Return the (x, y) coordinate for the center point of the cell that contains the specified text.  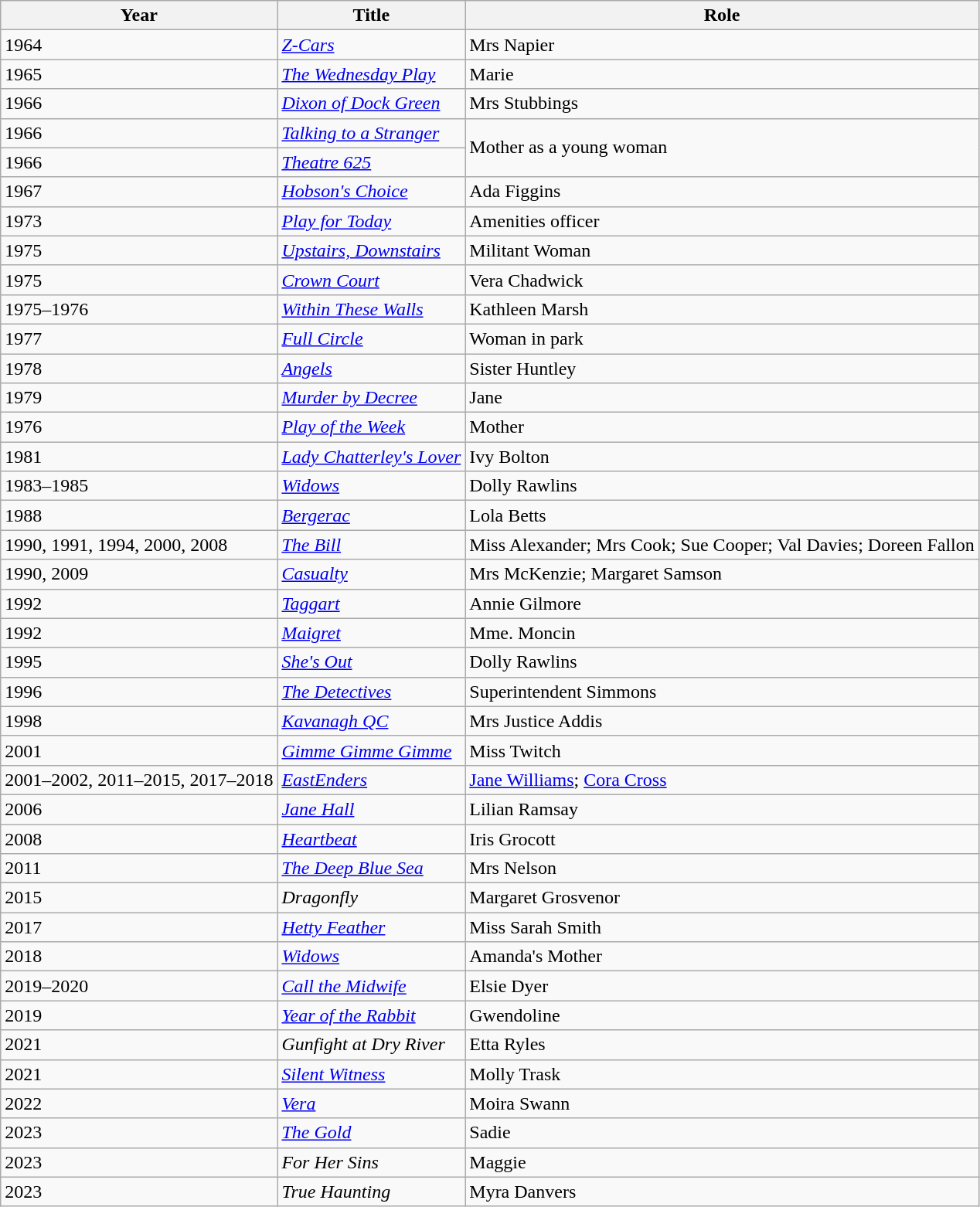
Mother (722, 427)
Crown Court (371, 280)
Mme. Moncin (722, 633)
1979 (139, 398)
2019–2020 (139, 986)
Sadie (722, 1133)
1977 (139, 338)
Myra Danvers (722, 1192)
Sister Huntley (722, 369)
Marie (722, 74)
Miss Sarah Smith (722, 927)
Call the Midwife (371, 986)
2011 (139, 869)
Moira Swann (722, 1103)
2018 (139, 957)
1965 (139, 74)
1976 (139, 427)
Angels (371, 369)
Dixon of Dock Green (371, 104)
Within These Walls (371, 309)
Bergerac (371, 515)
She's Out (371, 662)
Mrs Napier (722, 45)
Mrs McKenzie; Margaret Samson (722, 574)
The Deep Blue Sea (371, 869)
1973 (139, 221)
Amenities officer (722, 221)
Amanda's Mother (722, 957)
1990, 1991, 1994, 2000, 2008 (139, 545)
1964 (139, 45)
The Bill (371, 545)
Taggart (371, 603)
Ivy Bolton (722, 457)
Gimme Gimme Gimme (371, 750)
2001–2002, 2011–2015, 2017–2018 (139, 780)
Play of the Week (371, 427)
1996 (139, 692)
Iris Grocott (722, 838)
1975–1976 (139, 309)
2008 (139, 838)
Militant Woman (722, 250)
Jane (722, 398)
Casualty (371, 574)
Miss Twitch (722, 750)
1988 (139, 515)
The Detectives (371, 692)
Elsie Dyer (722, 986)
1995 (139, 662)
Title (371, 15)
EastEnders (371, 780)
Year (139, 15)
The Gold (371, 1133)
Superintendent Simmons (722, 692)
2015 (139, 898)
Hobson's Choice (371, 192)
Miss Alexander; Mrs Cook; Sue Cooper; Val Davies; Doreen Fallon (722, 545)
1983–1985 (139, 486)
Role (722, 15)
Vera Chadwick (722, 280)
Mrs Stubbings (722, 104)
Z-Cars (371, 45)
Lola Betts (722, 515)
Talking to a Stranger (371, 133)
Maggie (722, 1162)
Annie Gilmore (722, 603)
Jane Williams; Cora Cross (722, 780)
2022 (139, 1103)
Lady Chatterley's Lover (371, 457)
Murder by Decree (371, 398)
Etta Ryles (722, 1045)
Jane Hall (371, 809)
1967 (139, 192)
Mother as a young woman (722, 148)
Heartbeat (371, 838)
2017 (139, 927)
Mrs Justice Addis (722, 721)
Mrs Nelson (722, 869)
The Wednesday Play (371, 74)
Gunfight at Dry River (371, 1045)
1978 (139, 369)
Maigret (371, 633)
2006 (139, 809)
1990, 2009 (139, 574)
Ada Figgins (722, 192)
Year of the Rabbit (371, 1015)
Woman in park (722, 338)
Full Circle (371, 338)
Kathleen Marsh (722, 309)
1981 (139, 457)
Margaret Grosvenor (722, 898)
For Her Sins (371, 1162)
Vera (371, 1103)
Dragonfly (371, 898)
2001 (139, 750)
Kavanagh QC (371, 721)
Theatre 625 (371, 162)
True Haunting (371, 1192)
Molly Trask (722, 1074)
Lilian Ramsay (722, 809)
1998 (139, 721)
Gwendoline (722, 1015)
Hetty Feather (371, 927)
Play for Today (371, 221)
2019 (139, 1015)
Upstairs, Downstairs (371, 250)
Silent Witness (371, 1074)
